Determine the [x, y] coordinate at the center of the cell enclosing the given text.  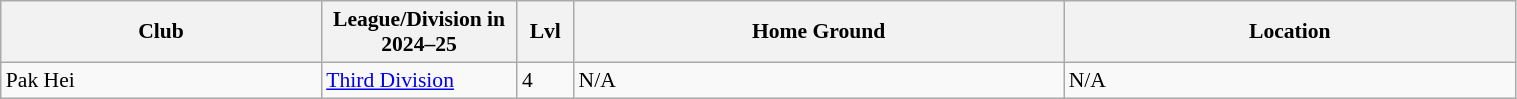
Home Ground [819, 32]
League/Division in 2024–25 [419, 32]
Third Division [419, 80]
Club [161, 32]
Pak Hei [161, 80]
Location [1290, 32]
4 [546, 80]
Lvl [546, 32]
